Locate the cell with the specified text and output its [x, y] center coordinate. 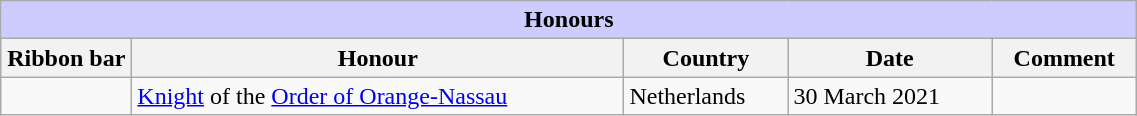
Comment [1064, 58]
Date [890, 58]
Honour [378, 58]
Netherlands [706, 96]
30 March 2021 [890, 96]
Honours [569, 20]
Ribbon bar [66, 58]
Country [706, 58]
Knight of the Order of Orange-Nassau [378, 96]
